Detect which cell encompasses the target text, then output its (X, Y) center coordinate. 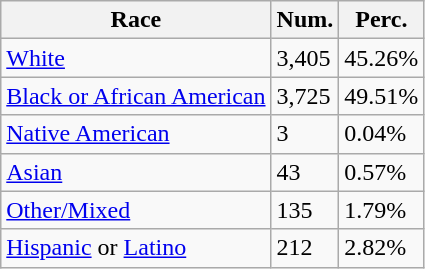
1.79% (382, 210)
3,725 (305, 96)
White (136, 58)
Other/Mixed (136, 210)
43 (305, 172)
Asian (136, 172)
2.82% (382, 248)
0.04% (382, 134)
Num. (305, 20)
0.57% (382, 172)
212 (305, 248)
Perc. (382, 20)
135 (305, 210)
Race (136, 20)
Black or African American (136, 96)
49.51% (382, 96)
3,405 (305, 58)
3 (305, 134)
Native American (136, 134)
Hispanic or Latino (136, 248)
45.26% (382, 58)
